Identify which cell holds the provided text, then report its [X, Y] central coordinate. 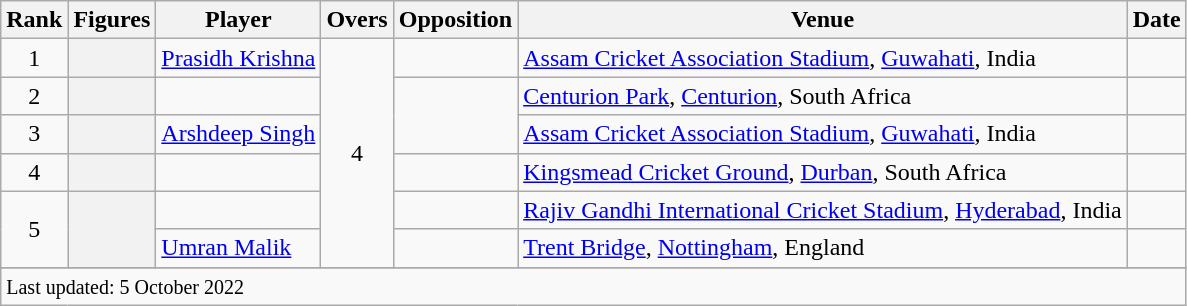
Arshdeep Singh [238, 134]
Centurion Park, Centurion, South Africa [823, 96]
Venue [823, 20]
Kingsmead Cricket Ground, Durban, South Africa [823, 172]
Trent Bridge, Nottingham, England [823, 248]
2 [34, 96]
Date [1156, 20]
Rajiv Gandhi International Cricket Stadium, Hyderabad, India [823, 210]
Prasidh Krishna [238, 58]
Overs [357, 20]
Rank [34, 20]
Last updated: 5 October 2022 [594, 286]
1 [34, 58]
Opposition [455, 20]
Figures [112, 20]
3 [34, 134]
Player [238, 20]
5 [34, 229]
Umran Malik [238, 248]
